For the text-containing cell, return its midpoint in (x, y) coordinate format. 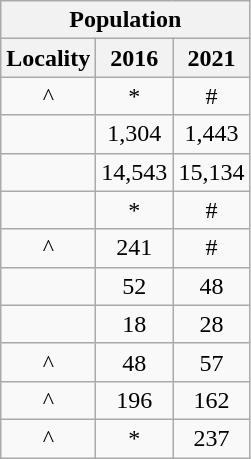
196 (134, 400)
Population (126, 20)
28 (212, 324)
2016 (134, 58)
57 (212, 362)
15,134 (212, 172)
2021 (212, 58)
18 (134, 324)
14,543 (134, 172)
52 (134, 286)
162 (212, 400)
1,304 (134, 134)
1,443 (212, 134)
Locality (48, 58)
237 (212, 438)
241 (134, 248)
